Find where the given text appears and provide that cell's center as [x, y] coordinate. 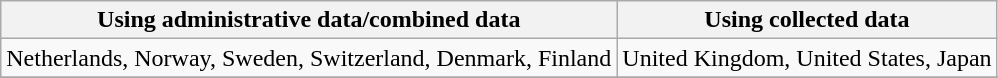
United Kingdom, United States, Japan [807, 58]
Netherlands, Norway, Sweden, Switzerland, Denmark, Finland [309, 58]
Using collected data [807, 20]
Using administrative data/combined data [309, 20]
